Locate the cell with the specified text and output its (x, y) center coordinate. 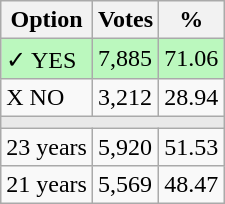
48.47 (192, 185)
5,920 (125, 147)
✓ YES (47, 59)
% (192, 20)
Votes (125, 20)
51.53 (192, 147)
21 years (47, 185)
X NO (47, 97)
3,212 (125, 97)
7,885 (125, 59)
71.06 (192, 59)
28.94 (192, 97)
23 years (47, 147)
5,569 (125, 185)
Option (47, 20)
